Scan for the cell matching the given text and deliver its (X, Y) coordinate at center. 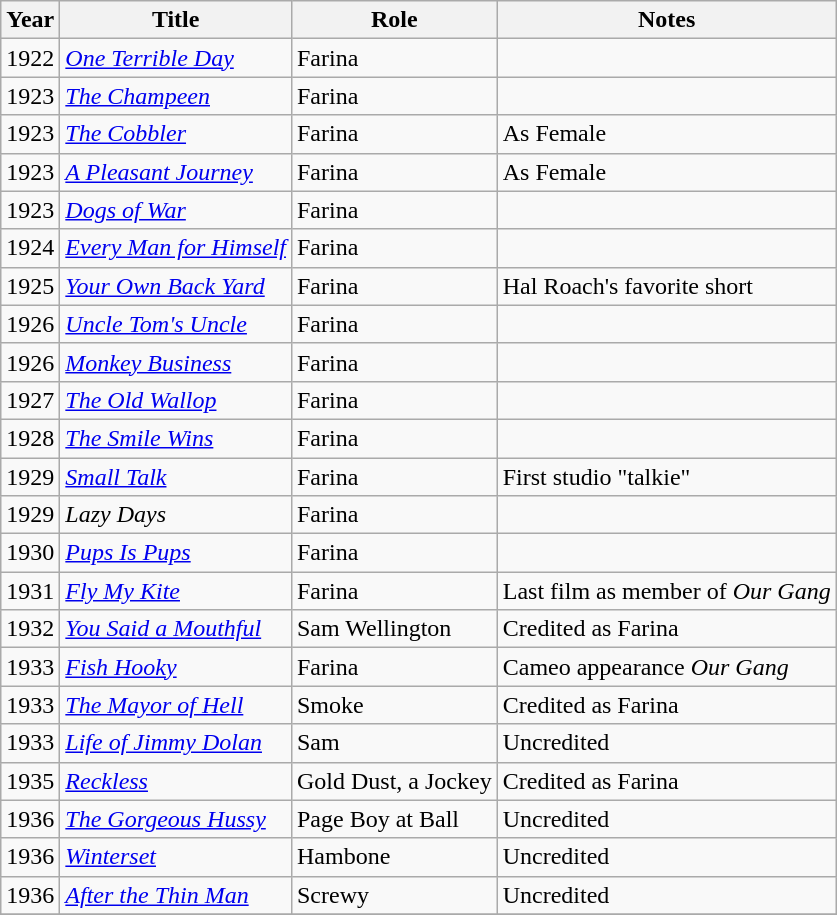
Pups Is Pups (176, 553)
Notes (666, 20)
Fish Hooky (176, 667)
1930 (30, 553)
Small Talk (176, 477)
Sam Wellington (394, 629)
Dogs of War (176, 210)
Last film as member of Our Gang (666, 591)
Year (30, 20)
Life of Jimmy Dolan (176, 743)
Page Boy at Ball (394, 819)
First studio "talkie" (666, 477)
The Smile Wins (176, 438)
1932 (30, 629)
Lazy Days (176, 515)
You Said a Mouthful (176, 629)
A Pleasant Journey (176, 172)
Role (394, 20)
1928 (30, 438)
The Mayor of Hell (176, 705)
Uncle Tom's Uncle (176, 324)
Reckless (176, 781)
Title (176, 20)
Smoke (394, 705)
Screwy (394, 895)
Winterset (176, 857)
1924 (30, 248)
The Cobbler (176, 134)
After the Thin Man (176, 895)
Fly My Kite (176, 591)
Hambone (394, 857)
Every Man for Himself (176, 248)
1922 (30, 58)
The Champeen (176, 96)
One Terrible Day (176, 58)
Sam (394, 743)
1925 (30, 286)
1935 (30, 781)
1927 (30, 400)
The Old Wallop (176, 400)
Gold Dust, a Jockey (394, 781)
Monkey Business (176, 362)
Your Own Back Yard (176, 286)
The Gorgeous Hussy (176, 819)
Cameo appearance Our Gang (666, 667)
Hal Roach's favorite short (666, 286)
1931 (30, 591)
